Pinpoint the cell where the given text exists, returning its [X, Y] midpoint coordinate. 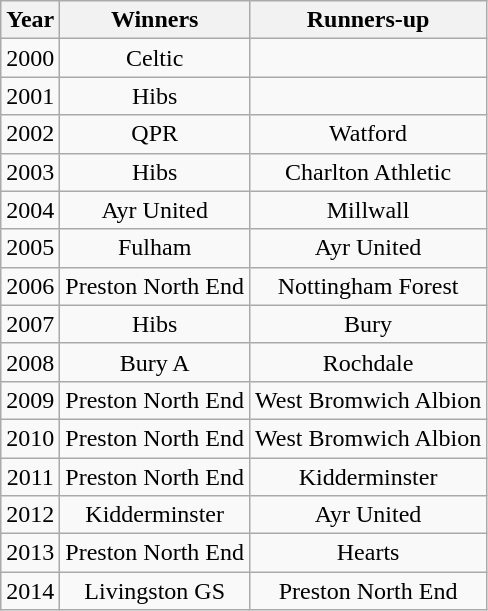
2005 [30, 248]
Runners-up [368, 20]
QPR [155, 134]
Nottingham Forest [368, 286]
2010 [30, 438]
Hearts [368, 553]
Bury [368, 324]
2001 [30, 96]
Winners [155, 20]
2002 [30, 134]
2013 [30, 553]
Celtic [155, 58]
2007 [30, 324]
Rochdale [368, 362]
Livingston GS [155, 591]
2014 [30, 591]
2004 [30, 210]
2000 [30, 58]
Fulham [155, 248]
2006 [30, 286]
Bury A [155, 362]
2008 [30, 362]
2011 [30, 477]
Millwall [368, 210]
2012 [30, 515]
Year [30, 20]
2009 [30, 400]
Charlton Athletic [368, 172]
Watford [368, 134]
2003 [30, 172]
